Identify which cell holds the provided text, then report its (x, y) central coordinate. 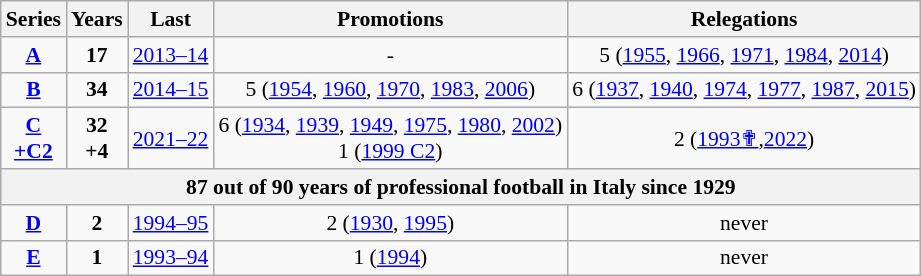
5 (1955, 1966, 1971, 1984, 2014) (744, 55)
- (390, 55)
6 (1937, 1940, 1974, 1977, 1987, 2015) (744, 90)
2013–14 (171, 55)
5 (1954, 1960, 1970, 1983, 2006) (390, 90)
C+C2 (34, 138)
Relegations (744, 19)
1 (1994) (390, 258)
Last (171, 19)
2 (1993✟,2022) (744, 138)
Years (97, 19)
2 (97, 223)
Series (34, 19)
2 (1930, 1995) (390, 223)
2021–22 (171, 138)
87 out of 90 years of professional football in Italy since 1929 (461, 187)
1993–94 (171, 258)
B (34, 90)
32+4 (97, 138)
E (34, 258)
A (34, 55)
6 (1934, 1939, 1949, 1975, 1980, 2002) 1 (1999 C2) (390, 138)
17 (97, 55)
2014–15 (171, 90)
1 (97, 258)
34 (97, 90)
Promotions (390, 19)
D (34, 223)
1994–95 (171, 223)
